Identify which cell holds the provided text, then report its [x, y] central coordinate. 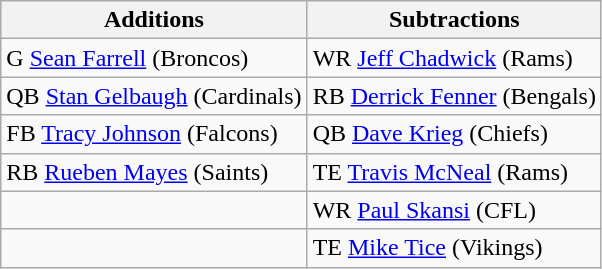
G Sean Farrell (Broncos) [154, 58]
TE Mike Tice (Vikings) [454, 248]
TE Travis McNeal (Rams) [454, 172]
RB Derrick Fenner (Bengals) [454, 96]
WR Paul Skansi (CFL) [454, 210]
Subtractions [454, 20]
WR Jeff Chadwick (Rams) [454, 58]
FB Tracy Johnson (Falcons) [154, 134]
QB Stan Gelbaugh (Cardinals) [154, 96]
Additions [154, 20]
RB Rueben Mayes (Saints) [154, 172]
QB Dave Krieg (Chiefs) [454, 134]
